Identify which cell holds the provided text, then report its [x, y] central coordinate. 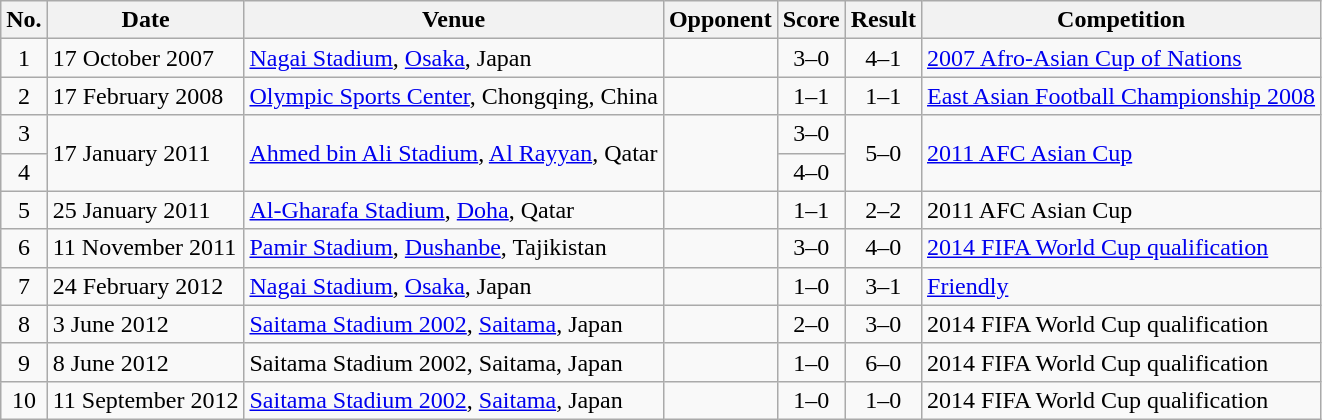
Score [811, 20]
3–1 [883, 286]
4–1 [883, 58]
3 June 2012 [146, 324]
5–0 [883, 153]
3 [24, 134]
9 [24, 362]
10 [24, 400]
8 [24, 324]
6–0 [883, 362]
17 February 2008 [146, 96]
2–2 [883, 210]
24 February 2012 [146, 286]
Opponent [720, 20]
Friendly [1122, 286]
No. [24, 20]
2–0 [811, 324]
8 June 2012 [146, 362]
Al-Gharafa Stadium, Doha, Qatar [454, 210]
Pamir Stadium, Dushanbe, Tajikistan [454, 248]
5 [24, 210]
Venue [454, 20]
Olympic Sports Center, Chongqing, China [454, 96]
7 [24, 286]
25 January 2011 [146, 210]
17 January 2011 [146, 153]
17 October 2007 [146, 58]
2007 Afro-Asian Cup of Nations [1122, 58]
East Asian Football Championship 2008 [1122, 96]
4 [24, 172]
Result [883, 20]
11 November 2011 [146, 248]
Ahmed bin Ali Stadium, Al Rayyan, Qatar [454, 153]
2 [24, 96]
Date [146, 20]
Competition [1122, 20]
1 [24, 58]
11 September 2012 [146, 400]
6 [24, 248]
